Identify which cell holds the provided text, then report its (x, y) central coordinate. 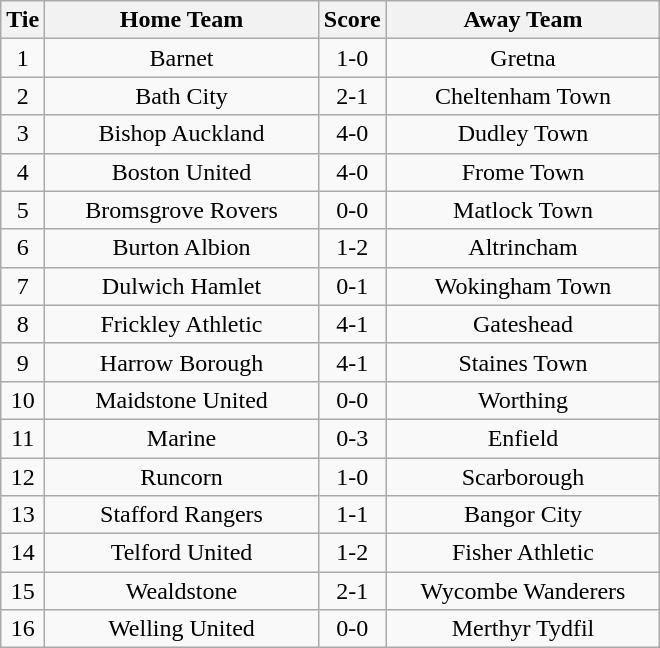
Gretna (523, 58)
14 (23, 553)
Bath City (182, 96)
0-3 (352, 438)
16 (23, 629)
Altrincham (523, 248)
8 (23, 324)
Home Team (182, 20)
1 (23, 58)
12 (23, 477)
7 (23, 286)
Runcorn (182, 477)
Enfield (523, 438)
Wealdstone (182, 591)
Stafford Rangers (182, 515)
Marine (182, 438)
Wokingham Town (523, 286)
6 (23, 248)
11 (23, 438)
Fisher Athletic (523, 553)
Harrow Borough (182, 362)
Matlock Town (523, 210)
Score (352, 20)
Welling United (182, 629)
Burton Albion (182, 248)
Bangor City (523, 515)
Barnet (182, 58)
Dulwich Hamlet (182, 286)
Bishop Auckland (182, 134)
Frome Town (523, 172)
Boston United (182, 172)
Bromsgrove Rovers (182, 210)
Maidstone United (182, 400)
Dudley Town (523, 134)
Away Team (523, 20)
Tie (23, 20)
2 (23, 96)
Cheltenham Town (523, 96)
9 (23, 362)
Frickley Athletic (182, 324)
Scarborough (523, 477)
Worthing (523, 400)
15 (23, 591)
4 (23, 172)
13 (23, 515)
0-1 (352, 286)
10 (23, 400)
Merthyr Tydfil (523, 629)
5 (23, 210)
1-1 (352, 515)
3 (23, 134)
Gateshead (523, 324)
Staines Town (523, 362)
Telford United (182, 553)
Wycombe Wanderers (523, 591)
